For the text-containing cell, return its midpoint in (x, y) coordinate format. 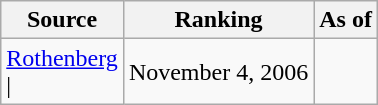
As of (346, 20)
Rothenberg| (62, 72)
Ranking (218, 20)
November 4, 2006 (218, 72)
Source (62, 20)
